From the cell containing the given text, extract its center point as (X, Y) coordinate. 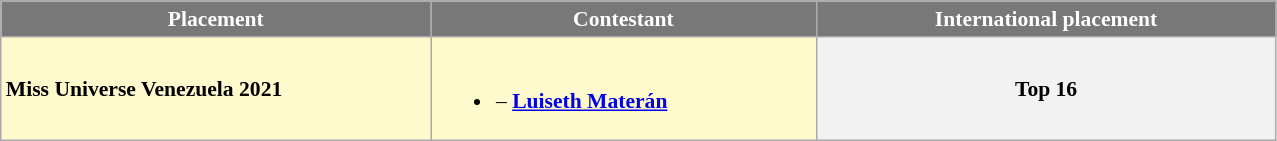
International placement (1046, 19)
Placement (216, 19)
Top 16 (1046, 89)
– Luiseth Materán (624, 89)
Miss Universe Venezuela 2021 (216, 89)
Contestant (624, 19)
